For the text-containing cell, return its midpoint in (x, y) coordinate format. 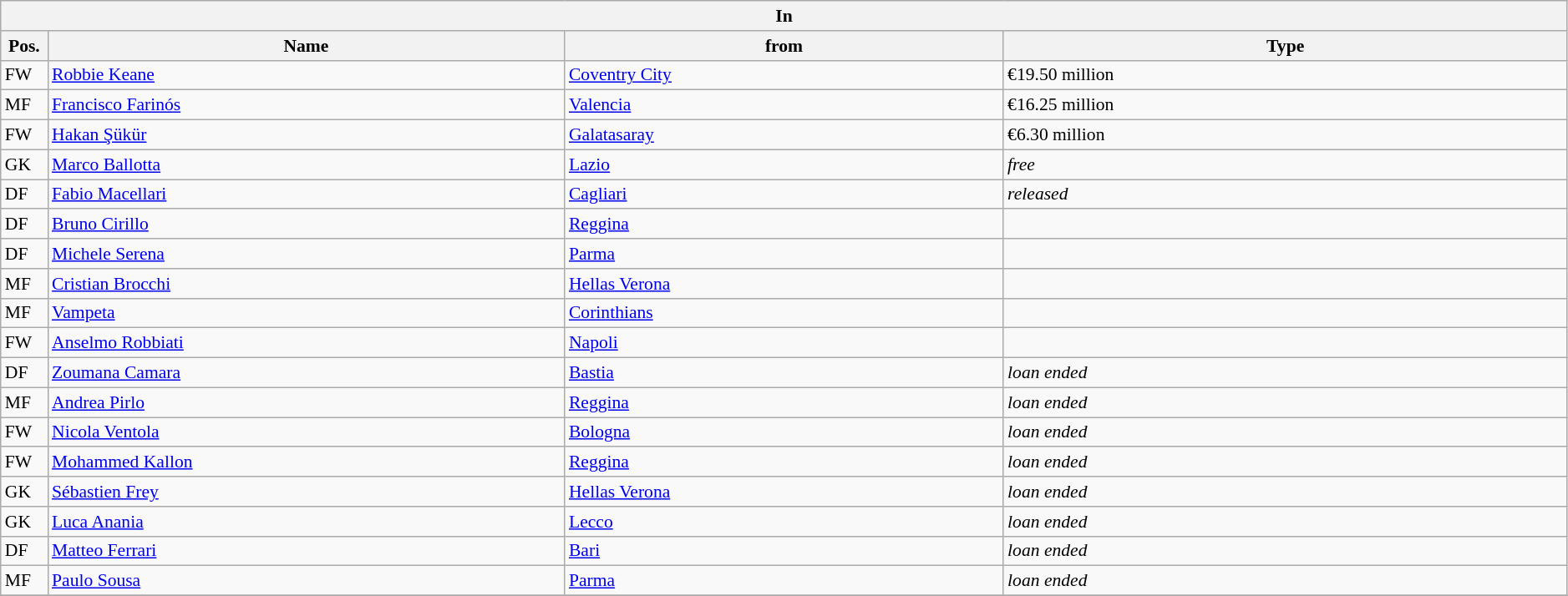
In (784, 16)
Lazio (784, 164)
Mohammed Kallon (306, 462)
Paulo Sousa (306, 581)
Nicola Ventola (306, 432)
Vampeta (306, 313)
€16.25 million (1285, 105)
Luca Anania (306, 522)
Bologna (784, 432)
€6.30 million (1285, 135)
€19.50 million (1285, 75)
from (784, 46)
Zoumana Camara (306, 373)
Hakan Şükür (306, 135)
Matteo Ferrari (306, 551)
Type (1285, 46)
Bruno Cirillo (306, 225)
Corinthians (784, 313)
Galatasaray (784, 135)
Coventry City (784, 75)
Robbie Keane (306, 75)
Napoli (784, 343)
Cagliari (784, 194)
Fabio Macellari (306, 194)
Anselmo Robbiati (306, 343)
Valencia (784, 105)
Name (306, 46)
Andrea Pirlo (306, 402)
Michele Serena (306, 254)
Francisco Farinós (306, 105)
Sébastien Frey (306, 492)
free (1285, 164)
Lecco (784, 522)
Marco Ballotta (306, 164)
Pos. (24, 46)
Bastia (784, 373)
released (1285, 194)
Bari (784, 551)
Cristian Brocchi (306, 284)
